Identify which cell holds the provided text, then report its (x, y) central coordinate. 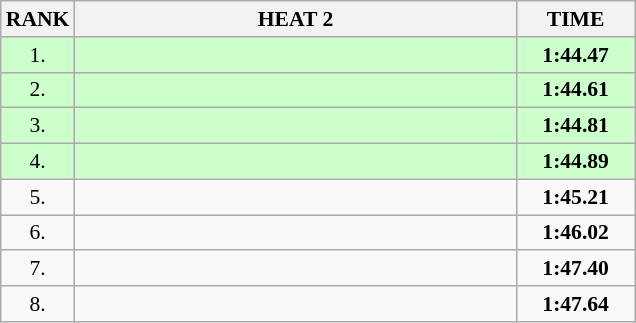
1:47.64 (576, 304)
6. (38, 233)
1:46.02 (576, 233)
1:44.47 (576, 55)
7. (38, 269)
1:44.89 (576, 162)
3. (38, 126)
8. (38, 304)
HEAT 2 (295, 19)
TIME (576, 19)
1. (38, 55)
2. (38, 90)
RANK (38, 19)
1:44.81 (576, 126)
1:45.21 (576, 197)
4. (38, 162)
1:44.61 (576, 90)
1:47.40 (576, 269)
5. (38, 197)
